Determine the [x, y] coordinate at the center of the cell enclosing the given text.  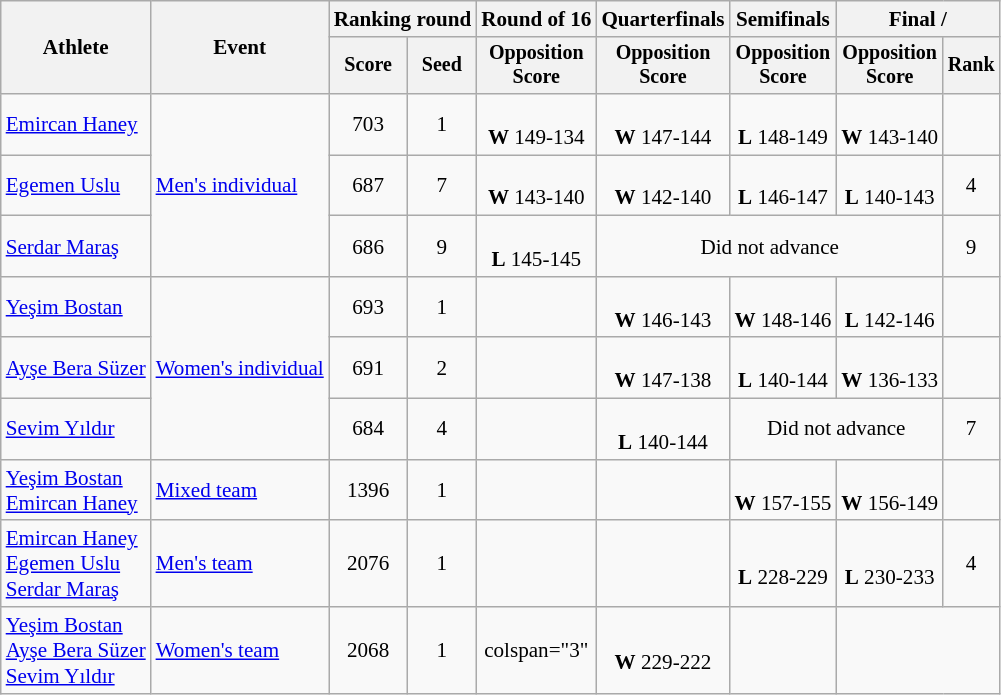
Athlete [76, 48]
Emircan HaneyEgemen UsluSerdar Maraş [76, 563]
693 [368, 308]
684 [368, 428]
Event [240, 48]
W 147-138 [662, 368]
Men's individual [240, 186]
L 148-149 [784, 124]
Yeşim Bostan [76, 308]
colspan="3" [536, 650]
Sevim Yıldır [76, 428]
Round of 16 [536, 18]
Semifinals [784, 18]
Score [368, 65]
L 140-143 [890, 186]
W 148-146 [784, 308]
Yeşim BostanAyşe Bera SüzerSevim Yıldır [76, 650]
L 145-145 [536, 246]
L 146-147 [784, 186]
Rank [971, 65]
W 146-143 [662, 308]
L 230-233 [890, 563]
Mixed team [240, 490]
Final / [918, 18]
W 149-134 [536, 124]
Ayşe Bera Süzer [76, 368]
W 136-133 [890, 368]
Egemen Uslu [76, 186]
Women's team [240, 650]
1396 [368, 490]
2068 [368, 650]
Emircan Haney [76, 124]
W 157-155 [784, 490]
W 142-140 [662, 186]
Serdar Maraş [76, 246]
Seed [442, 65]
Women's individual [240, 368]
691 [368, 368]
L 228-229 [784, 563]
Ranking round [402, 18]
Yeşim BostanEmircan Haney [76, 490]
W 147-144 [662, 124]
703 [368, 124]
686 [368, 246]
Quarterfinals [662, 18]
2076 [368, 563]
Men's team [240, 563]
W 229-222 [662, 650]
2 [442, 368]
L 142-146 [890, 308]
W 156-149 [890, 490]
687 [368, 186]
